Detect which cell encompasses the target text, then output its (X, Y) center coordinate. 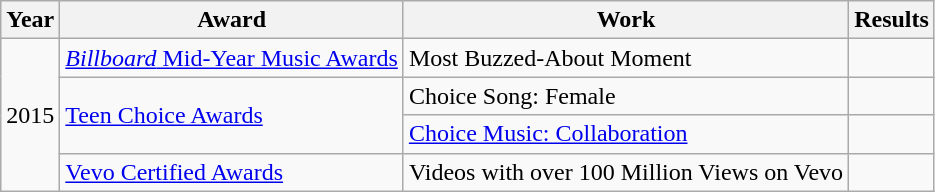
2015 (30, 115)
Vevo Certified Awards (232, 172)
Teen Choice Awards (232, 115)
Work (626, 20)
Billboard Mid-Year Music Awards (232, 58)
Videos with over 100 Million Views on Vevo (626, 172)
Award (232, 20)
Results (892, 20)
Year (30, 20)
Choice Music: Collaboration (626, 134)
Choice Song: Female (626, 96)
Most Buzzed-About Moment (626, 58)
